For the text-containing cell, return its midpoint in (X, Y) coordinate format. 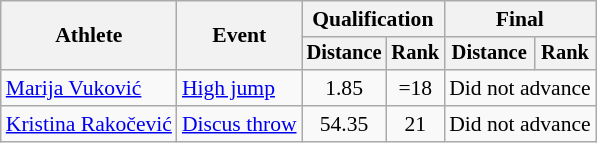
21 (415, 124)
Final (520, 19)
1.85 (344, 88)
54.35 (344, 124)
Athlete (89, 36)
=18 (415, 88)
Event (240, 36)
Marija Vuković (89, 88)
Discus throw (240, 124)
High jump (240, 88)
Qualification (373, 19)
Kristina Rakočević (89, 124)
